Determine the [X, Y] coordinate at the center of the cell enclosing the given text.  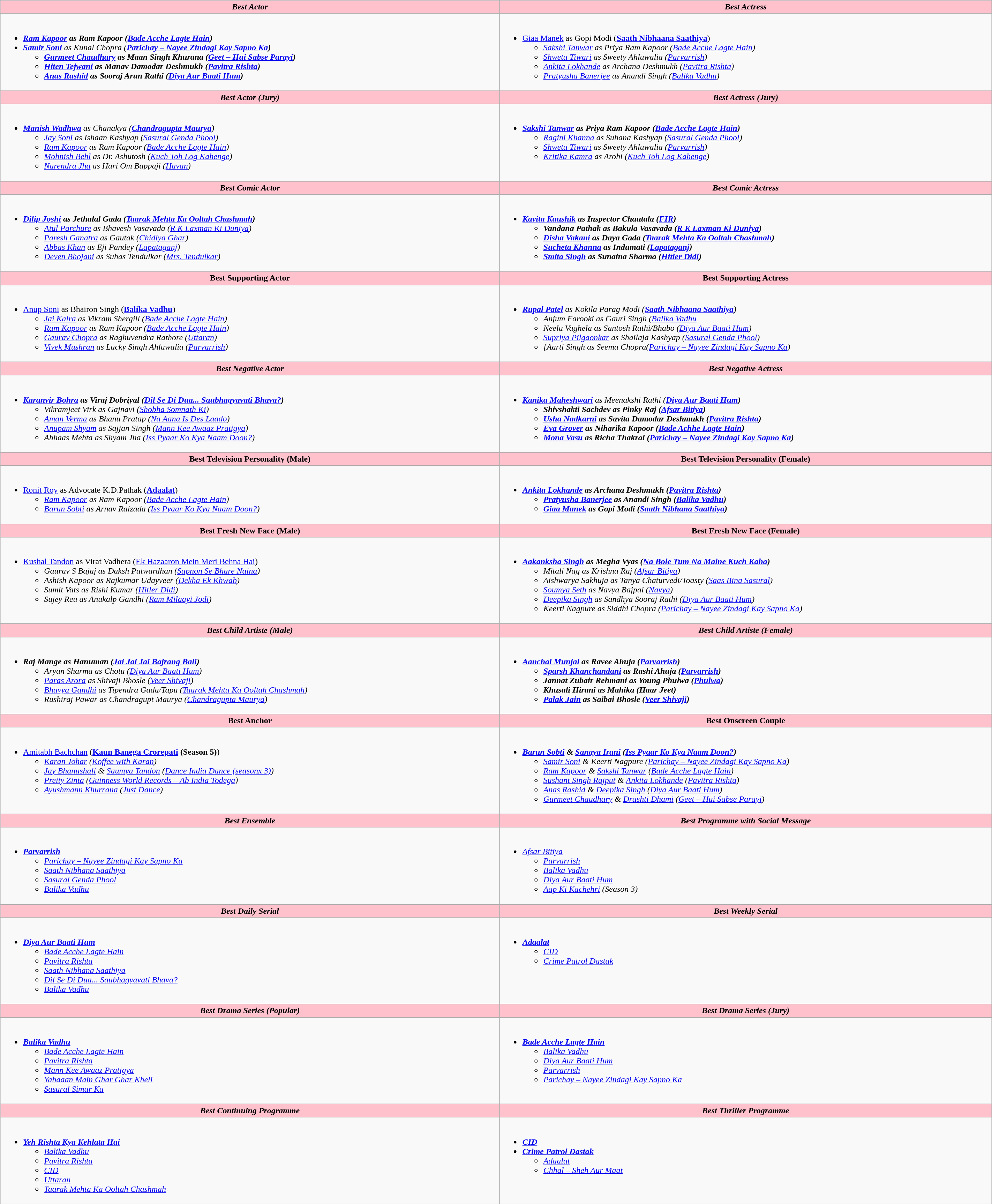
Best Child Artiste (Male) [250, 630]
Best Child Artiste (Female) [746, 630]
Best Thriller Programme [746, 1110]
Best Ensemble [250, 821]
Ronit Roy as Advocate K.D.Pathak (Adaalat)Ram Kapoor as Ram Kapoor (Bade Acche Lagte Hain)Barun Sobti as Arnav Raizada (Iss Pyaar Ko Kya Naam Doon?) [250, 495]
Best Drama Series (Popular) [250, 1011]
Best Actress [746, 7]
Yeh Rishta Kya Kehlata HaiBalika VadhuPavitra RishtaCIDUttaranTaarak Mehta Ka Ooltah Chashmah [250, 1160]
Best Supporting Actress [746, 278]
Best Comic Actress [746, 188]
Best Actor [250, 7]
Best Weekly Serial [746, 911]
CIDCrime Patrol DastakAdaalatChhal – Sheh Aur Maat [746, 1160]
Best Comic Actor [250, 188]
Best Actor (Jury) [250, 97]
Best Daily Serial [250, 911]
Bade Acche Lagte HainBalika VadhuDiya Aur Baati HumParvarrishParichay – Nayee Zindagi Kay Sapno Ka [746, 1061]
Best Negative Actress [746, 368]
Best Supporting Actor [250, 278]
Ankita Lokhande as Archana Deshmukh (Pavitra Rishta)Pratyusha Banerjee as Anandi Singh (Balika Vadhu)Giaa Manek as Gopi Modi (Saath Nibhana Saathiya) [746, 495]
Best Drama Series (Jury) [746, 1011]
Diya Aur Baati HumBade Acche Lagte HainPavitra RishtaSaath Nibhana SaathiyaDil Se Di Dua... Saubhagyavati Bhava?Balika Vadhu [250, 961]
Best Television Personality (Male) [250, 459]
Best Fresh New Face (Female) [746, 531]
Best Television Personality (Female) [746, 459]
AdaalatCIDCrime Patrol Dastak [746, 961]
Best Negative Actor [250, 368]
Best Fresh New Face (Male) [250, 531]
Balika VadhuBade Acche Lagte HainPavitra RishtaMann Kee Awaaz PratigyaYahaaan Main Ghar Ghar KheliSasural Simar Ka [250, 1061]
Best Actress (Jury) [746, 97]
Afsar BitiyaParvarrishBalika VadhuDiya Aur Baati HumAap Ki Kachehri (Season 3) [746, 866]
Best Anchor [250, 721]
Best Onscreen Couple [746, 721]
ParvarrishParichay – Nayee Zindagi Kay Sapno KaSaath Nibhana SaathiyaSasural Genda PhoolBalika Vadhu [250, 866]
Best Continuing Programme [250, 1110]
Best Programme with Social Message [746, 821]
